Extract the (X, Y) coordinate from the center of the cell holding the provided text.  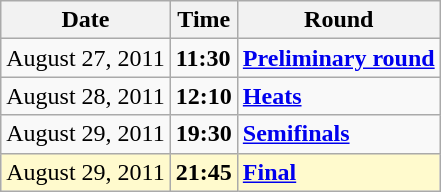
Semifinals (338, 134)
Round (338, 20)
August 28, 2011 (86, 96)
21:45 (204, 172)
Time (204, 20)
Date (86, 20)
August 27, 2011 (86, 58)
19:30 (204, 134)
12:10 (204, 96)
11:30 (204, 58)
Preliminary round (338, 58)
Heats (338, 96)
Final (338, 172)
